Determine the [X, Y] coordinate at the center of the cell enclosing the given text.  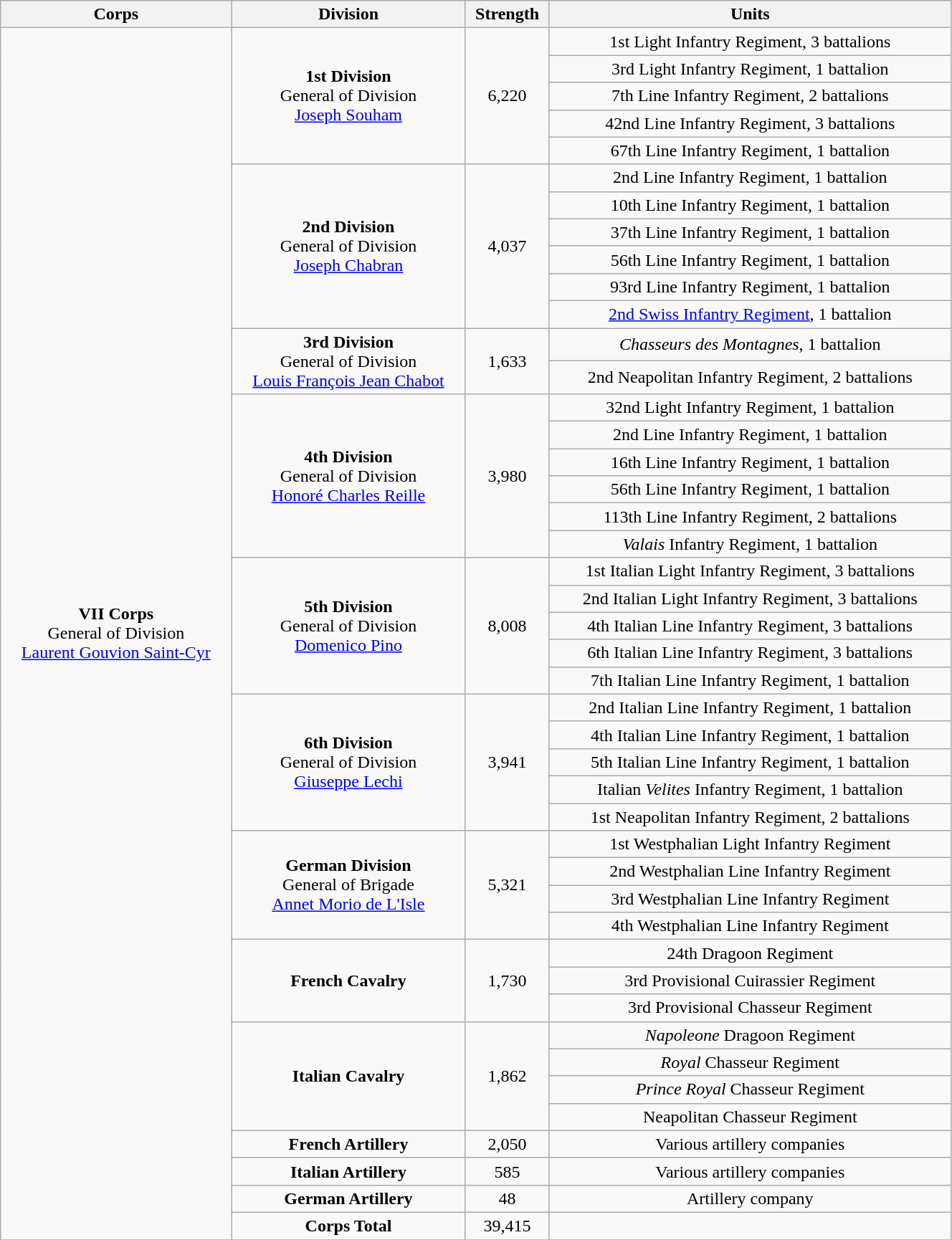
Units [750, 14]
1st Neapolitan Infantry Regiment, 2 battalions [750, 816]
Division [348, 14]
4th Italian Line Infantry Regiment, 3 battalions [750, 626]
2nd Italian Line Infantry Regiment, 1 battalion [750, 707]
Corps Total [348, 1226]
Italian Artillery [348, 1171]
1st Italian Light Infantry Regiment, 3 battalions [750, 571]
2nd Swiss Infantry Regiment, 1 battalion [750, 314]
3rd Provisional Chasseur Regiment [750, 1008]
113th Line Infantry Regiment, 2 battalions [750, 517]
French Cavalry [348, 981]
3,980 [508, 476]
3rd Provisional Cuirassier Regiment [750, 981]
Prince Royal Chasseur Regiment [750, 1089]
Valais Infantry Regiment, 1 battalion [750, 544]
1st Light Infantry Regiment, 3 battalions [750, 42]
5th Italian Line Infantry Regiment, 1 battalion [750, 762]
93rd Line Infantry Regiment, 1 battalion [750, 287]
German DivisionGeneral of BrigadeAnnet Morio de L'Isle [348, 885]
16th Line Infantry Regiment, 1 battalion [750, 462]
Strength [508, 14]
1,730 [508, 981]
Italian Cavalry [348, 1076]
7th Italian Line Infantry Regiment, 1 battalion [750, 680]
1,862 [508, 1076]
Italian Velites Infantry Regiment, 1 battalion [750, 789]
5th DivisionGeneral of DivisionDomenico Pino [348, 626]
Napoleone Dragoon Regiment [750, 1035]
2,050 [508, 1144]
67th Line Infantry Regiment, 1 battalion [750, 151]
5,321 [508, 885]
French Artillery [348, 1144]
2nd DivisionGeneral of DivisionJoseph Chabran [348, 246]
1st DivisionGeneral of DivisionJoseph Souham [348, 96]
8,008 [508, 626]
4th DivisionGeneral of DivisionHonoré Charles Reille [348, 476]
Royal Chasseur Regiment [750, 1062]
42nd Line Infantry Regiment, 3 battalions [750, 123]
39,415 [508, 1226]
Chasseurs des Montagnes, 1 battalion [750, 345]
48 [508, 1198]
7th Line Infantry Regiment, 2 battalions [750, 96]
32nd Light Infantry Regiment, 1 battalion [750, 408]
1st Westphalian Light Infantry Regiment [750, 844]
1,633 [508, 361]
2nd Westphalian Line Infantry Regiment [750, 872]
37th Line Infantry Regiment, 1 battalion [750, 232]
585 [508, 1171]
3,941 [508, 762]
6,220 [508, 96]
6th DivisionGeneral of DivisionGiuseppe Lechi [348, 762]
10th Line Infantry Regiment, 1 battalion [750, 205]
2nd Neapolitan Infantry Regiment, 2 battalions [750, 378]
4,037 [508, 246]
2nd Italian Light Infantry Regiment, 3 battalions [750, 598]
VII CorpsGeneral of DivisionLaurent Gouvion Saint-Cyr [116, 634]
6th Italian Line Infantry Regiment, 3 battalions [750, 653]
24th Dragoon Regiment [750, 953]
4th Westphalian Line Infantry Regiment [750, 926]
Artillery company [750, 1198]
3rd Westphalian Line Infantry Regiment [750, 899]
3rd DivisionGeneral of DivisionLouis François Jean Chabot [348, 361]
German Artillery [348, 1198]
Corps [116, 14]
4th Italian Line Infantry Regiment, 1 battalion [750, 735]
Neapolitan Chasseur Regiment [750, 1117]
3rd Light Infantry Regiment, 1 battalion [750, 69]
